Extract the (x, y) coordinate from the center of the cell holding the provided text.  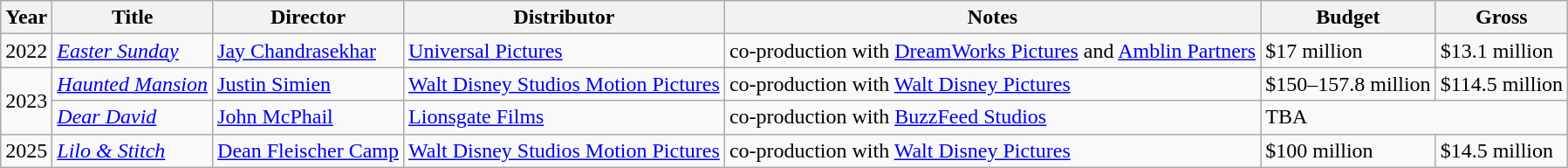
co-production with BuzzFeed Studios (992, 117)
2022 (26, 51)
$150–157.8 million (1348, 84)
Justin Simien (309, 84)
$100 million (1348, 150)
Distributor (565, 17)
Easter Sunday (133, 51)
Budget (1348, 17)
2023 (26, 101)
John McPhail (309, 117)
Notes (992, 17)
TBA (1414, 117)
$17 million (1348, 51)
$13.1 million (1502, 51)
Gross (1502, 17)
Director (309, 17)
Lionsgate Films (565, 117)
Title (133, 17)
Lilo & Stitch (133, 150)
Haunted Mansion (133, 84)
Universal Pictures (565, 51)
Dear David (133, 117)
co-production with DreamWorks Pictures and Amblin Partners (992, 51)
Year (26, 17)
Jay Chandrasekhar (309, 51)
$114.5 million (1502, 84)
2025 (26, 150)
Dean Fleischer Camp (309, 150)
$14.5 million (1502, 150)
